For the text-containing cell, return its midpoint in (x, y) coordinate format. 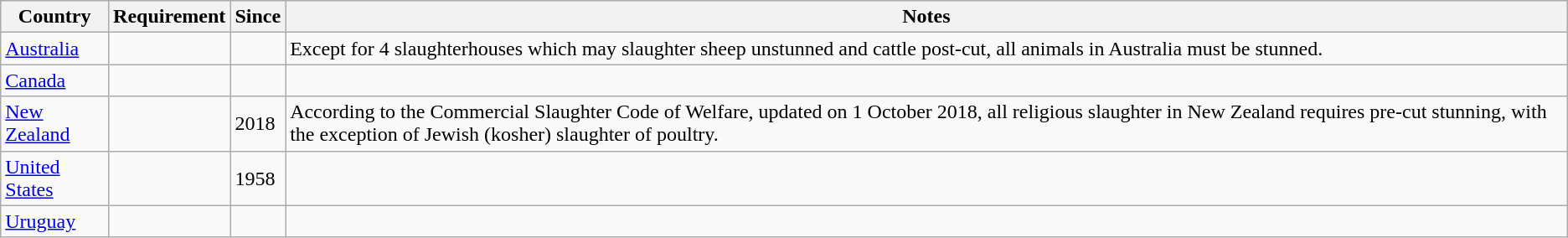
1958 (258, 178)
Country (55, 17)
New Zealand (55, 124)
United States (55, 178)
Requirement (169, 17)
Uruguay (55, 221)
Since (258, 17)
Australia (55, 49)
Except for 4 slaughterhouses which may slaughter sheep unstunned and cattle post-cut, all animals in Australia must be stunned. (926, 49)
Notes (926, 17)
Canada (55, 80)
2018 (258, 124)
